For the text-containing cell, return its midpoint in [x, y] coordinate format. 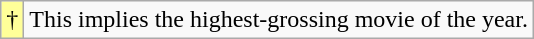
† [12, 20]
This implies the highest-grossing movie of the year. [279, 20]
